Return [x, y] of the center of cell containing provided text 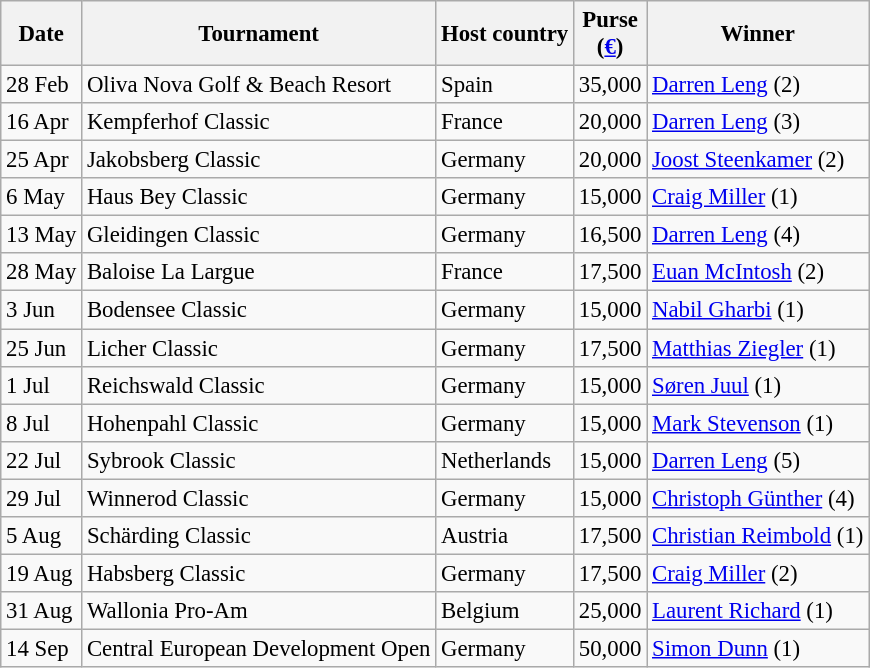
Darren Leng (3) [758, 122]
Sybrook Classic [259, 460]
Host country [505, 34]
3 Jun [42, 310]
Craig Miller (2) [758, 573]
Kempferhof Classic [259, 122]
Darren Leng (5) [758, 460]
Belgium [505, 611]
Reichswald Classic [259, 385]
Søren Juul (1) [758, 385]
35,000 [610, 85]
Nabil Gharbi (1) [758, 310]
Tournament [259, 34]
Wallonia Pro-Am [259, 611]
Haus Bey Classic [259, 197]
5 Aug [42, 536]
22 Jul [42, 460]
28 Feb [42, 85]
Laurent Richard (1) [758, 611]
14 Sep [42, 648]
Licher Classic [259, 348]
50,000 [610, 648]
Mark Stevenson (1) [758, 423]
Date [42, 34]
Central European Development Open [259, 648]
Joost Steenkamer (2) [758, 160]
31 Aug [42, 611]
Bodensee Classic [259, 310]
Darren Leng (4) [758, 235]
Spain [505, 85]
Habsberg Classic [259, 573]
19 Aug [42, 573]
Austria [505, 536]
25 Jun [42, 348]
13 May [42, 235]
Craig Miller (1) [758, 197]
Simon Dunn (1) [758, 648]
Gleidingen Classic [259, 235]
Winnerod Classic [259, 498]
Schärding Classic [259, 536]
Jakobsberg Classic [259, 160]
28 May [42, 273]
8 Jul [42, 423]
Winner [758, 34]
25 Apr [42, 160]
Oliva Nova Golf & Beach Resort [259, 85]
Christoph Günther (4) [758, 498]
16 Apr [42, 122]
Darren Leng (2) [758, 85]
1 Jul [42, 385]
Baloise La Largue [259, 273]
Matthias Ziegler (1) [758, 348]
6 May [42, 197]
29 Jul [42, 498]
25,000 [610, 611]
Hohenpahl Classic [259, 423]
Netherlands [505, 460]
Christian Reimbold (1) [758, 536]
Purse(€) [610, 34]
Euan McIntosh (2) [758, 273]
16,500 [610, 235]
